Identify which cell holds the provided text, then report its [X, Y] central coordinate. 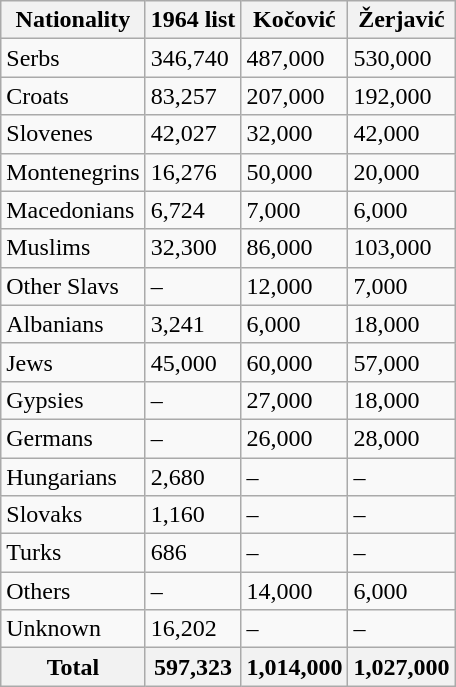
3,241 [193, 324]
1,027,000 [402, 667]
530,000 [402, 58]
597,323 [193, 667]
32,300 [193, 248]
Žerjavić [402, 20]
26,000 [294, 438]
Kočović [294, 20]
Unknown [73, 629]
Nationality [73, 20]
14,000 [294, 591]
Turks [73, 553]
32,000 [294, 134]
Germans [73, 438]
60,000 [294, 362]
686 [193, 553]
Total [73, 667]
Jews [73, 362]
346,740 [193, 58]
Slovaks [73, 515]
Serbs [73, 58]
12,000 [294, 286]
42,027 [193, 134]
Gypsies [73, 400]
57,000 [402, 362]
Slovenes [73, 134]
Montenegrins [73, 172]
103,000 [402, 248]
Muslims [73, 248]
27,000 [294, 400]
Other Slavs [73, 286]
45,000 [193, 362]
28,000 [402, 438]
487,000 [294, 58]
16,202 [193, 629]
83,257 [193, 96]
Others [73, 591]
1964 list [193, 20]
16,276 [193, 172]
192,000 [402, 96]
50,000 [294, 172]
207,000 [294, 96]
Hungarians [73, 477]
Croats [73, 96]
1,014,000 [294, 667]
2,680 [193, 477]
86,000 [294, 248]
1,160 [193, 515]
Albanians [73, 324]
20,000 [402, 172]
42,000 [402, 134]
6,724 [193, 210]
Macedonians [73, 210]
